Capture the cell that displays the provided text and extract its [X, Y] central coordinate. 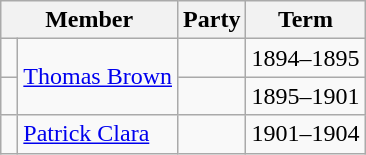
Patrick Clara [98, 134]
Party [212, 20]
1894–1895 [306, 58]
Term [306, 20]
Thomas Brown [98, 77]
Member [90, 20]
1901–1904 [306, 134]
1895–1901 [306, 96]
